Search for the cell housing the specified text and yield its (X, Y) center coordinate. 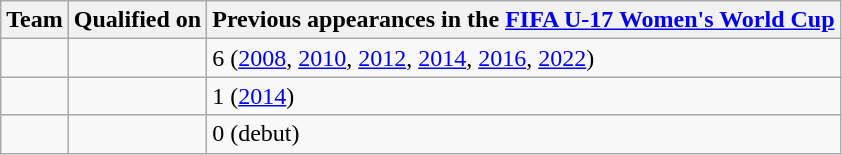
Previous appearances in the FIFA U-17 Women's World Cup (524, 20)
6 (2008, 2010, 2012, 2014, 2016, 2022) (524, 58)
Team (35, 20)
Qualified on (137, 20)
1 (2014) (524, 96)
0 (debut) (524, 134)
